Find where the given text appears and provide that cell's center as [X, Y] coordinate. 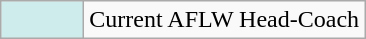
Current AFLW Head-Coach [224, 20]
